Find where the given text appears and provide that cell's center as [X, Y] coordinate. 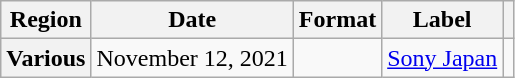
Region [46, 20]
Date [192, 20]
Format [337, 20]
November 12, 2021 [192, 58]
Various [46, 58]
Label [442, 20]
Sony Japan [442, 58]
